Pinpoint the cell where the given text exists, returning its (x, y) midpoint coordinate. 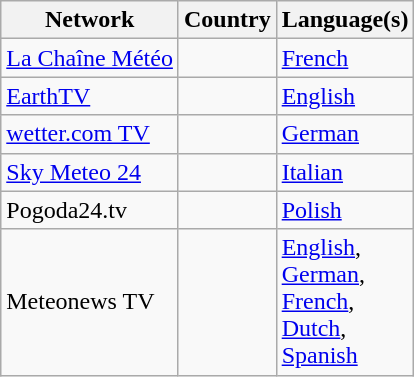
French (345, 58)
Network (90, 20)
German (345, 134)
Country (227, 20)
La Chaîne Météo (90, 58)
Language(s) (345, 20)
Sky Meteo 24 (90, 172)
EarthTV (90, 96)
Meteonews TV (90, 302)
Pogoda24.tv (90, 210)
wetter.com TV (90, 134)
Polish (345, 210)
English, German, French, Dutch, Spanish (345, 302)
Italian (345, 172)
English (345, 96)
